Output the [X, Y] coordinate of the center of the cell containing the given text.  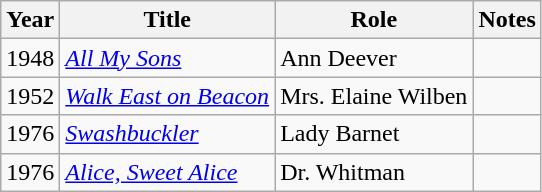
1952 [30, 96]
Mrs. Elaine Wilben [374, 96]
Walk East on Beacon [168, 96]
1948 [30, 58]
All My Sons [168, 58]
Title [168, 20]
Role [374, 20]
Lady Barnet [374, 134]
Dr. Whitman [374, 172]
Year [30, 20]
Alice, Sweet Alice [168, 172]
Swashbuckler [168, 134]
Notes [507, 20]
Ann Deever [374, 58]
